Pinpoint the cell where the given text exists, returning its [x, y] midpoint coordinate. 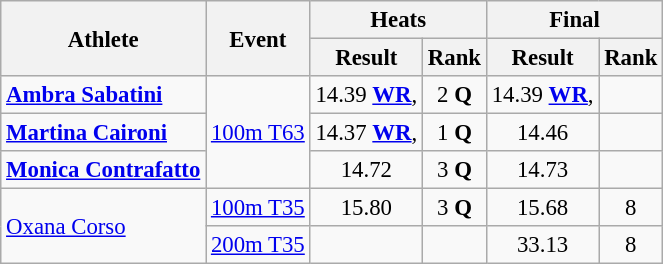
200m T35 [258, 245]
14.73 [542, 170]
Ambra Sabatini [104, 95]
Heats [398, 20]
Martina Caironi [104, 133]
Monica Contrafatto [104, 170]
15.80 [366, 208]
100m T63 [258, 132]
14.72 [366, 170]
1 Q [455, 133]
Event [258, 38]
15.68 [542, 208]
2 Q [455, 95]
14.37 WR, [366, 133]
Athlete [104, 38]
100m T35 [258, 208]
33.13 [542, 245]
Final [574, 20]
14.46 [542, 133]
Oxana Corso [104, 226]
